Find where the given text appears and provide that cell's center as (X, Y) coordinate. 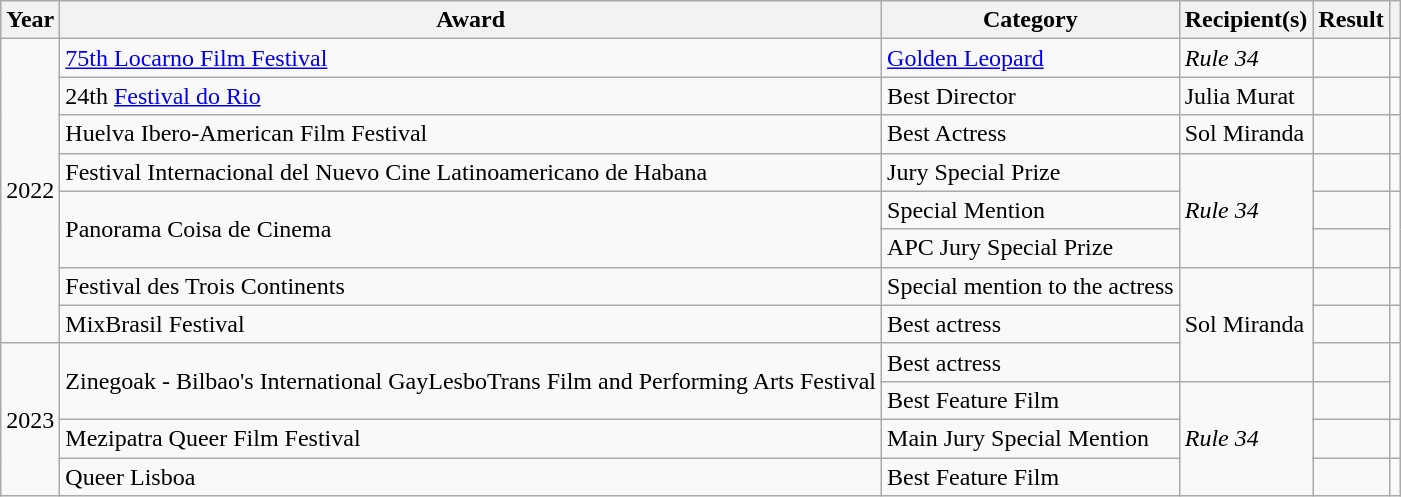
Golden Leopard (1031, 58)
Queer Lisboa (471, 477)
Category (1031, 20)
24th Festival do Rio (471, 96)
Recipient(s) (1246, 20)
Festival des Trois Continents (471, 286)
Special Mention (1031, 210)
Mezipatra Queer Film Festival (471, 438)
MixBrasil Festival (471, 324)
Julia Murat (1246, 96)
2022 (30, 191)
Best Director (1031, 96)
Special mention to the actress (1031, 286)
Festival Internacional del Nuevo Cine Latinoamericano de Habana (471, 172)
Main Jury Special Mention (1031, 438)
Panorama Coisa de Cinema (471, 229)
Result (1351, 20)
Award (471, 20)
Jury Special Prize (1031, 172)
APC Jury Special Prize (1031, 248)
2023 (30, 419)
75th Locarno Film Festival (471, 58)
Zinegoak - Bilbao's International GayLesboTrans Film and Performing Arts Festival (471, 381)
Year (30, 20)
Best Actress (1031, 134)
Huelva Ibero-American Film Festival (471, 134)
